Search for the cell housing the specified text and yield its (x, y) center coordinate. 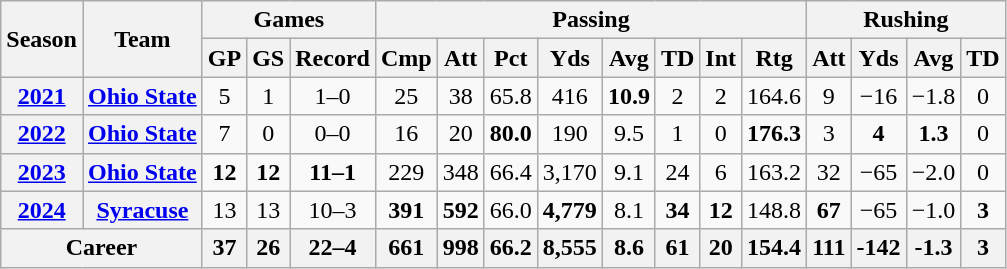
Games (288, 20)
2022 (42, 134)
−1.0 (934, 210)
8.6 (628, 248)
176.3 (774, 134)
66.0 (510, 210)
8,555 (570, 248)
391 (406, 210)
22–4 (333, 248)
661 (406, 248)
GS (268, 58)
Team (142, 39)
229 (406, 172)
6 (721, 172)
1.3 (934, 134)
66.2 (510, 248)
1–0 (333, 96)
34 (677, 210)
37 (224, 248)
2024 (42, 210)
Record (333, 58)
3,170 (570, 172)
-1.3 (934, 248)
2021 (42, 96)
348 (460, 172)
38 (460, 96)
32 (829, 172)
9 (829, 96)
5 (224, 96)
11–1 (333, 172)
Pct (510, 58)
Cmp (406, 58)
GP (224, 58)
2023 (42, 172)
Passing (590, 20)
Syracuse (142, 210)
−2.0 (934, 172)
9.5 (628, 134)
163.2 (774, 172)
Rushing (906, 20)
998 (460, 248)
Int (721, 58)
0–0 (333, 134)
8.1 (628, 210)
16 (406, 134)
10–3 (333, 210)
65.8 (510, 96)
67 (829, 210)
416 (570, 96)
26 (268, 248)
−16 (878, 96)
592 (460, 210)
-142 (878, 248)
164.6 (774, 96)
Season (42, 39)
4,779 (570, 210)
25 (406, 96)
61 (677, 248)
4 (878, 134)
80.0 (510, 134)
9.1 (628, 172)
7 (224, 134)
Career (102, 248)
111 (829, 248)
154.4 (774, 248)
−1.8 (934, 96)
10.9 (628, 96)
24 (677, 172)
66.4 (510, 172)
148.8 (774, 210)
190 (570, 134)
Rtg (774, 58)
